Detect which cell encompasses the target text, then output its (x, y) center coordinate. 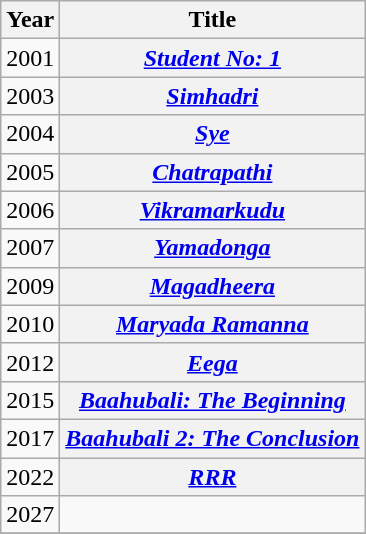
2006 (30, 210)
2010 (30, 324)
Year (30, 20)
Baahubali: The Beginning (212, 400)
2003 (30, 96)
2015 (30, 400)
Student No: 1 (212, 58)
2022 (30, 477)
2001 (30, 58)
Yamadonga (212, 248)
2009 (30, 286)
Sye (212, 134)
Title (212, 20)
Chatrapathi (212, 172)
RRR (212, 477)
2007 (30, 248)
Eega (212, 362)
2005 (30, 172)
Simhadri (212, 96)
Baahubali 2: The Conclusion (212, 438)
2012 (30, 362)
2027 (30, 515)
Vikramarkudu (212, 210)
2017 (30, 438)
2004 (30, 134)
Maryada Ramanna (212, 324)
Magadheera (212, 286)
